Scan for the cell matching the given text and deliver its [x, y] coordinate at center. 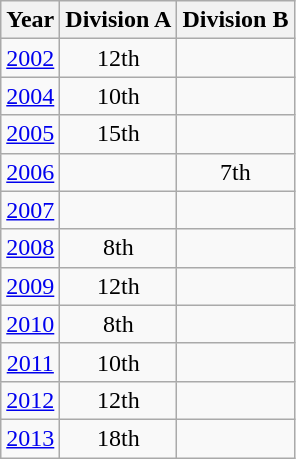
Division B [236, 20]
18th [118, 438]
2010 [30, 324]
Year [30, 20]
2012 [30, 400]
2005 [30, 134]
2004 [30, 96]
2008 [30, 248]
2007 [30, 210]
2006 [30, 172]
2009 [30, 286]
Division A [118, 20]
2011 [30, 362]
2013 [30, 438]
2002 [30, 58]
7th [236, 172]
15th [118, 134]
